Determine the [x, y] coordinate at the center of the cell enclosing the given text.  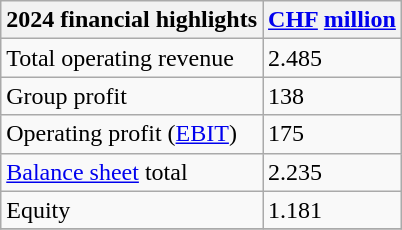
2.235 [332, 172]
Operating profit (EBIT) [132, 134]
Equity [132, 210]
175 [332, 134]
Group profit [132, 96]
2.485 [332, 58]
CHF million [332, 20]
138 [332, 96]
Balance sheet total [132, 172]
2024 financial highlights [132, 20]
Total operating revenue [132, 58]
1.181 [332, 210]
